Identify which cell holds the provided text, then report its (X, Y) central coordinate. 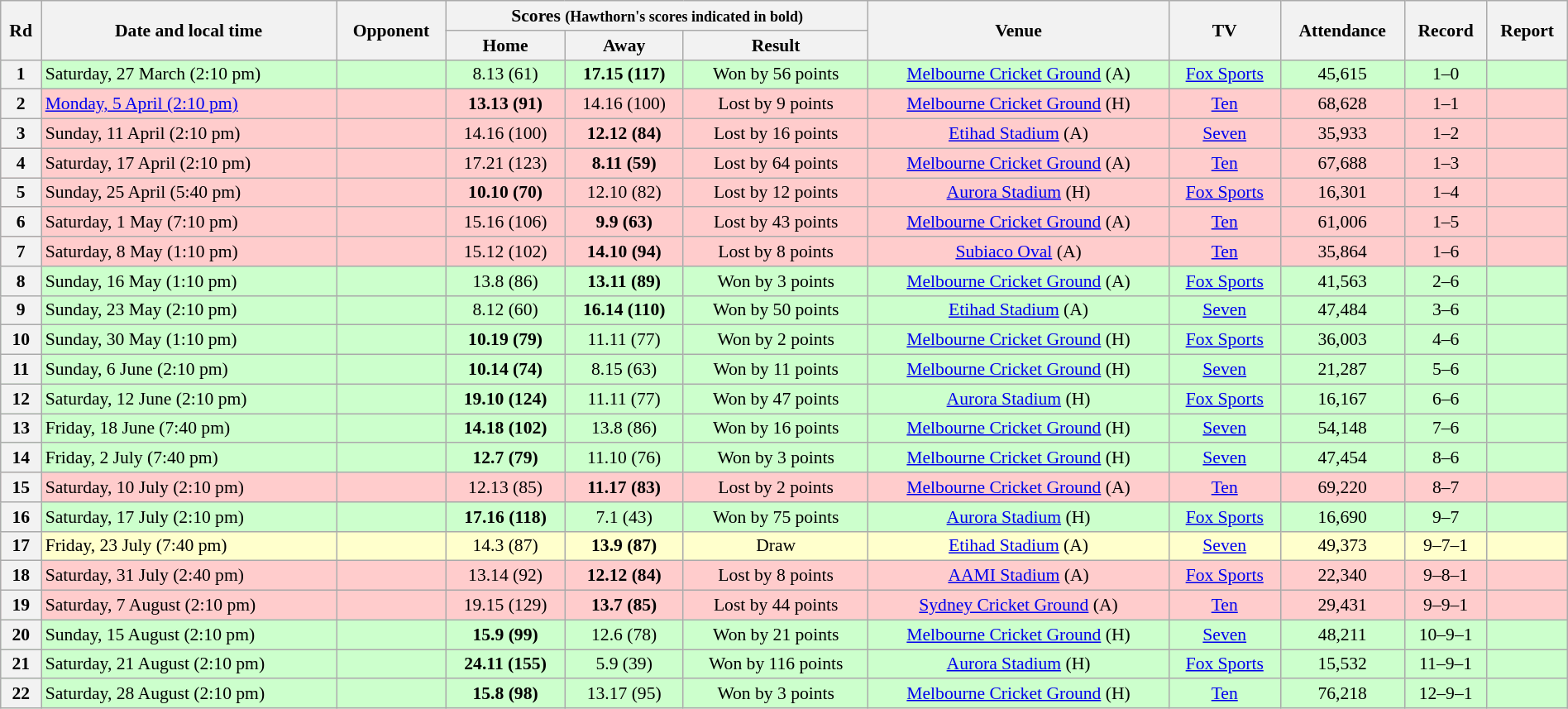
Lost by 64 points (776, 163)
13.7 (85) (624, 606)
76,218 (1342, 694)
8.13 (61) (505, 74)
Won by 2 points (776, 340)
Won by 75 points (776, 517)
10 (22, 340)
Saturday, 21 August (2:10 pm) (189, 664)
54,148 (1342, 429)
11.10 (76) (624, 458)
Venue (1019, 30)
19 (22, 606)
3–6 (1446, 310)
12.13 (85) (505, 487)
22 (22, 694)
9–7–1 (1446, 546)
49,373 (1342, 546)
1–2 (1446, 134)
Lost by 44 points (776, 606)
15.9 (99) (505, 635)
11 (22, 370)
29,431 (1342, 606)
Won by 47 points (776, 399)
Sunday, 6 June (2:10 pm) (189, 370)
7.1 (43) (624, 517)
10.14 (74) (505, 370)
Saturday, 31 July (2:40 pm) (189, 576)
12.7 (79) (505, 458)
Saturday, 28 August (2:10 pm) (189, 694)
6 (22, 223)
Home (505, 46)
8–7 (1446, 487)
6–6 (1446, 399)
19.15 (129) (505, 606)
AAMI Stadium (A) (1019, 576)
19.10 (124) (505, 399)
Lost by 16 points (776, 134)
14 (22, 458)
24.11 (155) (505, 664)
15,532 (1342, 664)
17 (22, 546)
16 (22, 517)
Draw (776, 546)
17.21 (123) (505, 163)
2–6 (1446, 281)
13.13 (91) (505, 104)
68,628 (1342, 104)
8.15 (63) (624, 370)
Saturday, 8 May (1:10 pm) (189, 252)
11–9–1 (1446, 664)
Lost by 2 points (776, 487)
13.9 (87) (624, 546)
17.16 (118) (505, 517)
Away (624, 46)
5 (22, 193)
Friday, 2 July (7:40 pm) (189, 458)
9–7 (1446, 517)
8.11 (59) (624, 163)
15.12 (102) (505, 252)
13.14 (92) (505, 576)
Won by 11 points (776, 370)
13.11 (89) (624, 281)
Sunday, 30 May (1:10 pm) (189, 340)
Saturday, 17 April (2:10 pm) (189, 163)
35,933 (1342, 134)
10.10 (70) (505, 193)
Sunday, 15 August (2:10 pm) (189, 635)
12 (22, 399)
Monday, 5 April (2:10 pm) (189, 104)
Saturday, 17 July (2:10 pm) (189, 517)
9–9–1 (1446, 606)
5–6 (1446, 370)
1–6 (1446, 252)
1–1 (1446, 104)
Rd (22, 30)
Saturday, 12 June (2:10 pm) (189, 399)
13 (22, 429)
4–6 (1446, 340)
1–4 (1446, 193)
8.12 (60) (505, 310)
67,688 (1342, 163)
16.14 (110) (624, 310)
Won by 116 points (776, 664)
9 (22, 310)
Lost by 9 points (776, 104)
Report (1527, 30)
21 (22, 664)
18 (22, 576)
21,287 (1342, 370)
Opponent (392, 30)
12.10 (82) (624, 193)
Result (776, 46)
Saturday, 7 August (2:10 pm) (189, 606)
10–9–1 (1446, 635)
8 (22, 281)
41,563 (1342, 281)
3 (22, 134)
7 (22, 252)
Friday, 23 July (7:40 pm) (189, 546)
1 (22, 74)
1–0 (1446, 74)
35,864 (1342, 252)
69,220 (1342, 487)
Sunday, 11 April (2:10 pm) (189, 134)
Sydney Cricket Ground (A) (1019, 606)
11.17 (83) (624, 487)
16,690 (1342, 517)
Subiaco Oval (A) (1019, 252)
48,211 (1342, 635)
22,340 (1342, 576)
14.10 (94) (624, 252)
15 (22, 487)
TV (1224, 30)
20 (22, 635)
5.9 (39) (624, 664)
12.6 (78) (624, 635)
47,484 (1342, 310)
Scores (Hawthorn's scores indicated in bold) (657, 16)
45,615 (1342, 74)
Sunday, 23 May (2:10 pm) (189, 310)
16,167 (1342, 399)
47,454 (1342, 458)
Lost by 12 points (776, 193)
7–6 (1446, 429)
17.15 (117) (624, 74)
Saturday, 1 May (7:10 pm) (189, 223)
14.3 (87) (505, 546)
Won by 50 points (776, 310)
Lost by 43 points (776, 223)
Sunday, 25 April (5:40 pm) (189, 193)
61,006 (1342, 223)
14.18 (102) (505, 429)
Friday, 18 June (7:40 pm) (189, 429)
9.9 (63) (624, 223)
Saturday, 27 March (2:10 pm) (189, 74)
Date and local time (189, 30)
15.8 (98) (505, 694)
1–3 (1446, 163)
8–6 (1446, 458)
Won by 16 points (776, 429)
15.16 (106) (505, 223)
Sunday, 16 May (1:10 pm) (189, 281)
10.19 (79) (505, 340)
1–5 (1446, 223)
Record (1446, 30)
4 (22, 163)
2 (22, 104)
13.17 (95) (624, 694)
Saturday, 10 July (2:10 pm) (189, 487)
16,301 (1342, 193)
Won by 21 points (776, 635)
Won by 56 points (776, 74)
9–8–1 (1446, 576)
12–9–1 (1446, 694)
Attendance (1342, 30)
36,003 (1342, 340)
